Capture the cell that displays the provided text and extract its [x, y] central coordinate. 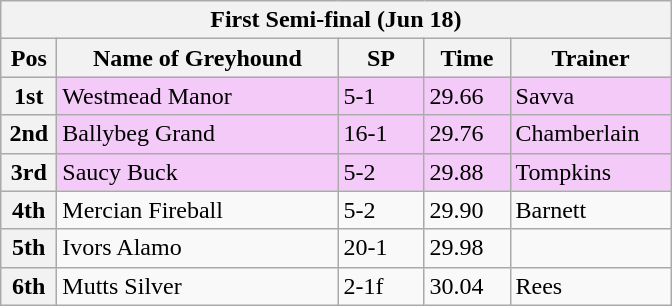
3rd [29, 172]
5-1 [381, 96]
29.90 [467, 210]
Mercian Fireball [198, 210]
5th [29, 248]
29.76 [467, 134]
16-1 [381, 134]
SP [381, 58]
2nd [29, 134]
Name of Greyhound [198, 58]
Barnett [590, 210]
Ivors Alamo [198, 248]
4th [29, 210]
29.98 [467, 248]
20-1 [381, 248]
Mutts Silver [198, 286]
1st [29, 96]
6th [29, 286]
29.88 [467, 172]
First Semi-final (Jun 18) [336, 20]
Trainer [590, 58]
30.04 [467, 286]
Rees [590, 286]
Savva [590, 96]
Pos [29, 58]
29.66 [467, 96]
Ballybeg Grand [198, 134]
Chamberlain [590, 134]
Westmead Manor [198, 96]
2-1f [381, 286]
Tompkins [590, 172]
Time [467, 58]
Saucy Buck [198, 172]
